Search for the cell housing the specified text and yield its [x, y] center coordinate. 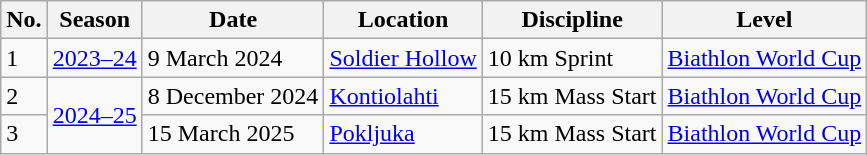
Discipline [572, 20]
Kontiolahti [403, 96]
1 [24, 58]
Season [94, 20]
3 [24, 134]
No. [24, 20]
2024–25 [94, 115]
2 [24, 96]
Location [403, 20]
Soldier Hollow [403, 58]
Level [764, 20]
Date [233, 20]
2023–24 [94, 58]
Pokljuka [403, 134]
9 March 2024 [233, 58]
8 December 2024 [233, 96]
15 March 2025 [233, 134]
10 km Sprint [572, 58]
